Detect which cell encompasses the target text, then output its (X, Y) center coordinate. 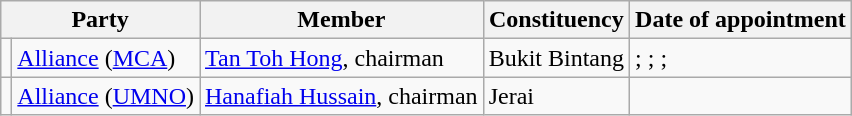
Party (100, 20)
Tan Toh Hong, chairman (342, 58)
Alliance (MCA) (106, 58)
Date of appointment (741, 20)
Hanafiah Hussain, chairman (342, 96)
Alliance (UMNO) (106, 96)
Constituency (556, 20)
Bukit Bintang (556, 58)
; ; ; (741, 58)
Member (342, 20)
Jerai (556, 96)
